Capture the cell that displays the provided text and extract its [X, Y] central coordinate. 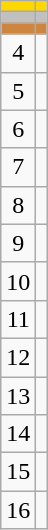
14 [18, 434]
11 [18, 319]
15 [18, 472]
12 [18, 357]
5 [18, 91]
9 [18, 243]
6 [18, 129]
13 [18, 395]
16 [18, 510]
8 [18, 205]
4 [18, 53]
7 [18, 167]
10 [18, 281]
